Pinpoint the cell where the given text exists, returning its (X, Y) midpoint coordinate. 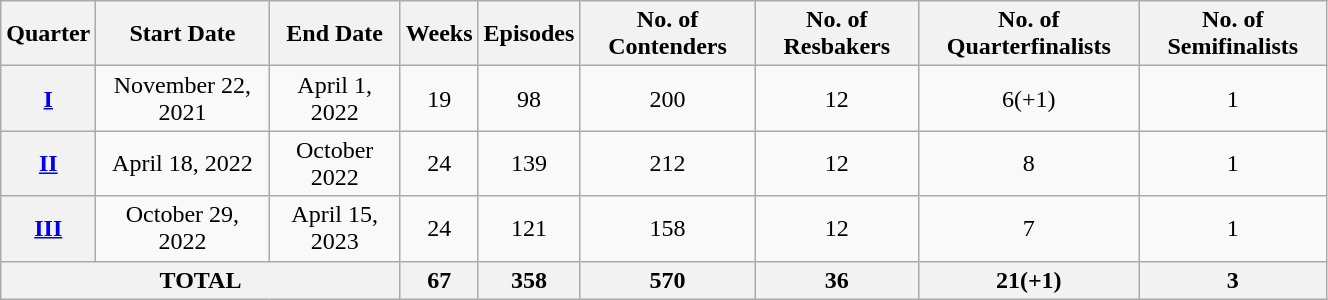
3 (1232, 280)
570 (668, 280)
358 (529, 280)
October 29, 2022 (182, 228)
121 (529, 228)
April 18, 2022 (182, 164)
Episodes (529, 34)
21(+1) (1028, 280)
Quarter (48, 34)
II (48, 164)
8 (1028, 164)
7 (1028, 228)
212 (668, 164)
No. of Quarterfinalists (1028, 34)
6(+1) (1028, 98)
No. of Resbakers (836, 34)
No. of Contenders (668, 34)
98 (529, 98)
158 (668, 228)
End Date (334, 34)
36 (836, 280)
Weeks (439, 34)
TOTAL (201, 280)
67 (439, 280)
19 (439, 98)
November 22, 2021 (182, 98)
April 1, 2022 (334, 98)
April 15, 2023 (334, 228)
No. of Semifinalists (1232, 34)
I (48, 98)
Start Date (182, 34)
200 (668, 98)
III (48, 228)
October 2022 (334, 164)
139 (529, 164)
